Pinpoint the cell where the given text exists, returning its (x, y) midpoint coordinate. 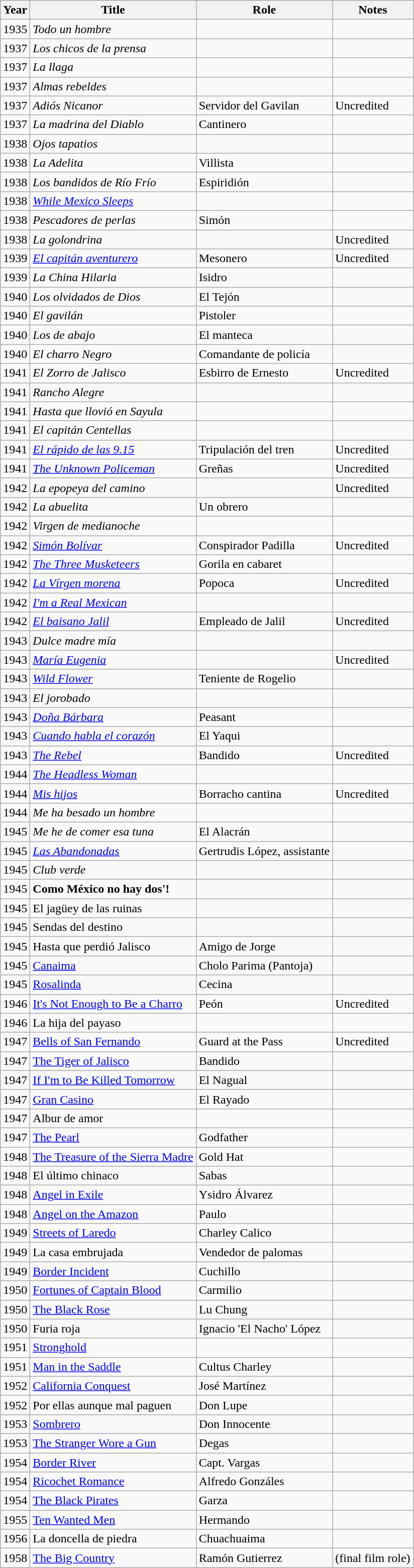
María Eugenia (113, 660)
Hasta que perdió Jalisco (113, 946)
El Tejón (264, 297)
California Conquest (113, 1386)
Tripulación del tren (264, 449)
Un obrero (264, 507)
Simón Bolívar (113, 545)
Sombrero (113, 1424)
Hermando (264, 1520)
Sabas (264, 1176)
El Yaqui (264, 736)
Gold Hat (264, 1156)
(final film role) (373, 1558)
Servidor del Gavilan (264, 105)
Villista (264, 163)
Cuchillo (264, 1271)
Fortunes of Captain Blood (113, 1290)
Ignacio 'El Nacho' López (264, 1329)
Angel in Exile (113, 1195)
El rápido de las 9.15 (113, 449)
Role (264, 10)
Greñas (264, 468)
Pistoler (264, 316)
Peasant (264, 717)
Canaima (113, 966)
Por ellas aunque mal paguen (113, 1405)
The Stranger Wore a Gun (113, 1443)
Mesonero (264, 259)
El gavilán (113, 316)
Adiós Nicanor (113, 105)
José Martínez (264, 1386)
Ysidro Álvarez (264, 1195)
Godfather (264, 1137)
El último chinaco (113, 1176)
Notes (373, 10)
I'm a Real Mexican (113, 602)
Los olvidados de Dios (113, 297)
El jorobado (113, 698)
The Black Rose (113, 1309)
Wild Flower (113, 679)
Lu Chung (264, 1309)
La China Hilaria (113, 278)
La hija del payaso (113, 1023)
Gorila en cabaret (264, 564)
Simón (264, 220)
Chuachuaima (264, 1539)
Sendas del destino (113, 927)
Capt. Vargas (264, 1463)
Club verde (113, 870)
Bells of San Fernando (113, 1042)
Gran Casino (113, 1099)
El baisano Jalil (113, 622)
Carmilio (264, 1290)
Cholo Parima (Pantoja) (264, 966)
La Vírgen morena (113, 583)
1958 (15, 1558)
Don Innocente (264, 1424)
Peón (264, 1004)
Me ha besado un hombre (113, 812)
Las Abandonadas (113, 851)
If I'm to Be Killed Tomorrow (113, 1080)
La llaga (113, 67)
Pescadores de perlas (113, 220)
El Zorro de Jalisco (113, 373)
Year (15, 10)
La casa embrujada (113, 1252)
The Rebel (113, 755)
Stronghold (113, 1348)
Almas rebeldes (113, 86)
The Big Country (113, 1558)
Title (113, 10)
Doña Bárbara (113, 717)
El Nagual (264, 1080)
Me he de comer esa tuna (113, 831)
1955 (15, 1520)
Border River (113, 1463)
Como México no hay dos'! (113, 889)
El capitán Centellas (113, 430)
Los chicos de la prensa (113, 48)
Ten Wanted Men (113, 1520)
The Treasure of the Sierra Madre (113, 1156)
Gertrudis López, assistante (264, 851)
The Unknown Policeman (113, 468)
Todo un hombre (113, 29)
Rosalinda (113, 985)
La golondrina (113, 239)
El charro Negro (113, 354)
Espiridión (264, 182)
Cuando habla el corazón (113, 736)
Teniente de Rogelio (264, 679)
Albur de amor (113, 1118)
Popoca (264, 583)
Vendedor de palomas (264, 1252)
Hasta que llovió en Sayula (113, 411)
Angel on the Amazon (113, 1214)
Conspirador Padilla (264, 545)
While Mexico Sleeps (113, 201)
Comandante de policía (264, 354)
La epopeya del camino (113, 488)
Esbirro de Ernesto (264, 373)
Guard at the Pass (264, 1042)
Borracho cantina (264, 793)
Ricochet Romance (113, 1482)
Furia roja (113, 1329)
El capitán aventurero (113, 259)
Border Incident (113, 1271)
Garza (264, 1501)
El jagüey de las ruinas (113, 908)
Empleado de Jalil (264, 622)
La abuelita (113, 507)
Cecina (264, 985)
Don Lupe (264, 1405)
It's Not Enough to Be a Charro (113, 1004)
The Black Pirates (113, 1501)
Los bandidos de Río Frío (113, 182)
The Three Musketeers (113, 564)
Amigo de Jorge (264, 946)
El Rayado (264, 1099)
1956 (15, 1539)
La madrina del Diablo (113, 125)
Cultus Charley (264, 1367)
Los de abajo (113, 335)
The Headless Woman (113, 774)
La doncella de piedra (113, 1539)
Mis hijos (113, 793)
Man in the Saddle (113, 1367)
Isidro (264, 278)
Alfredo Gonzáles (264, 1482)
The Tiger of Jalisco (113, 1061)
La Adelita (113, 163)
Ojos tapatios (113, 144)
Cantinero (264, 125)
The Pearl (113, 1137)
Virgen de medianoche (113, 526)
Streets of Laredo (113, 1233)
Ramón Gutierrez (264, 1558)
1935 (15, 29)
Degas (264, 1443)
Paulo (264, 1214)
Rancho Alegre (113, 392)
El Alacrán (264, 831)
El manteca (264, 335)
Dulce madre mía (113, 641)
Charley Calico (264, 1233)
